Determine the [X, Y] coordinate at the center of the cell enclosing the given text.  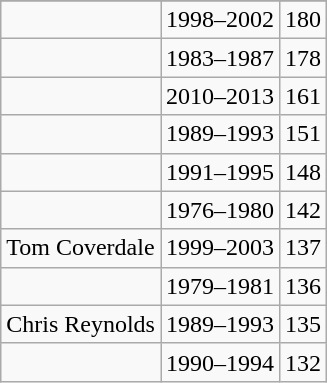
161 [304, 96]
Chris Reynolds [81, 324]
148 [304, 172]
132 [304, 362]
180 [304, 20]
2010–2013 [220, 96]
178 [304, 58]
1998–2002 [220, 20]
1979–1981 [220, 286]
137 [304, 248]
135 [304, 324]
142 [304, 210]
1976–1980 [220, 210]
1991–1995 [220, 172]
151 [304, 134]
1999–2003 [220, 248]
Tom Coverdale [81, 248]
1983–1987 [220, 58]
136 [304, 286]
1990–1994 [220, 362]
